Capture the cell that displays the provided text and extract its (x, y) central coordinate. 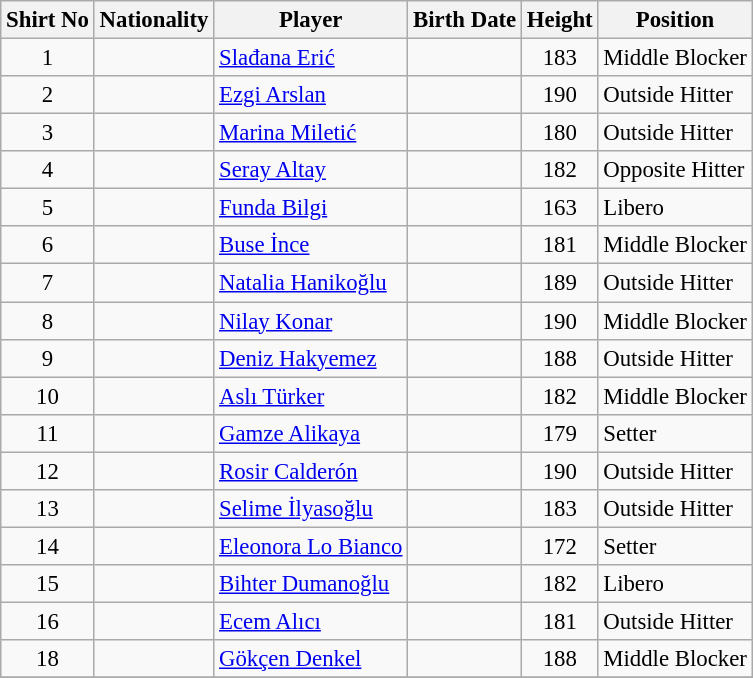
15 (48, 584)
180 (560, 133)
14 (48, 546)
189 (560, 283)
5 (48, 208)
13 (48, 509)
Opposite Hitter (675, 170)
Buse İnce (311, 245)
7 (48, 283)
Marina Miletić (311, 133)
Slađana Erić (311, 58)
6 (48, 245)
Eleonora Lo Bianco (311, 546)
Nilay Konar (311, 321)
Deniz Hakyemez (311, 358)
12 (48, 471)
Gökçen Denkel (311, 659)
3 (48, 133)
Nationality (154, 20)
Ecem Alıcı (311, 621)
Shirt No (48, 20)
Ezgi Arslan (311, 95)
8 (48, 321)
Aslı Türker (311, 396)
11 (48, 433)
Bihter Dumanoğlu (311, 584)
163 (560, 208)
Natalia Hanikoğlu (311, 283)
Funda Bilgi (311, 208)
179 (560, 433)
4 (48, 170)
Position (675, 20)
18 (48, 659)
10 (48, 396)
1 (48, 58)
Rosir Calderón (311, 471)
2 (48, 95)
Seray Altay (311, 170)
Player (311, 20)
172 (560, 546)
9 (48, 358)
Height (560, 20)
16 (48, 621)
Gamze Alikaya (311, 433)
Selime İlyasoğlu (311, 509)
Birth Date (465, 20)
